Search for the cell housing the specified text and yield its [X, Y] center coordinate. 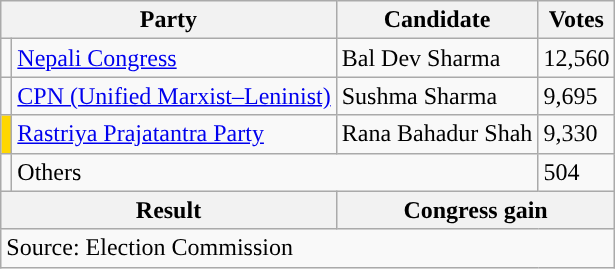
Votes [576, 20]
Bal Dev Sharma [437, 58]
Congress gain [476, 210]
Nepali Congress [174, 58]
9,695 [576, 96]
9,330 [576, 134]
Candidate [437, 20]
Result [168, 210]
Sushma Sharma [437, 96]
12,560 [576, 58]
Rastriya Prajatantra Party [174, 134]
Others [275, 172]
Party [168, 20]
CPN (Unified Marxist–Leninist) [174, 96]
Rana Bahadur Shah [437, 134]
Source: Election Commission [308, 248]
504 [576, 172]
